For the text-containing cell, return its midpoint in (x, y) coordinate format. 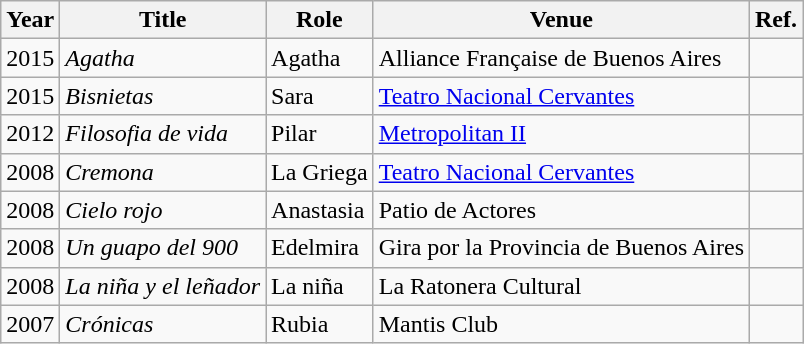
Metropolitan II (561, 134)
Rubia (320, 324)
Ref. (776, 20)
Cremona (163, 172)
La Ratonera Cultural (561, 286)
Title (163, 20)
Anastasia (320, 210)
Year (30, 20)
Un guapo del 900 (163, 248)
Crónicas (163, 324)
Venue (561, 20)
Patio de Actores (561, 210)
La niña y el leñador (163, 286)
2012 (30, 134)
Bisnietas (163, 96)
Filosofia de vida (163, 134)
La niña (320, 286)
Cielo rojo (163, 210)
Gira por la Provincia de Buenos Aires (561, 248)
Role (320, 20)
Pilar (320, 134)
Sara (320, 96)
Mantis Club (561, 324)
La Griega (320, 172)
Edelmira (320, 248)
Alliance Française de Buenos Aires (561, 58)
2007 (30, 324)
